Find where the given text appears and provide that cell's center as [X, Y] coordinate. 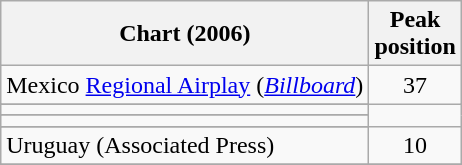
Uruguay (Associated Press) [185, 145]
10 [415, 145]
Chart (2006) [185, 34]
Peakposition [415, 34]
37 [415, 85]
Mexico Regional Airplay (Billboard) [185, 85]
